Determine the [x, y] coordinate at the center of the cell enclosing the given text.  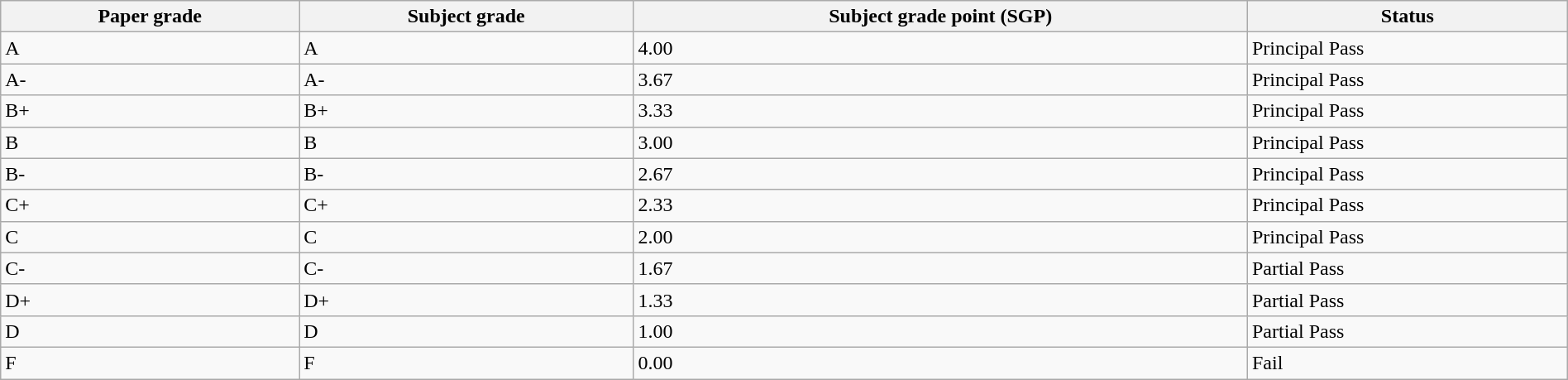
4.00 [941, 48]
2.00 [941, 237]
Paper grade [151, 17]
3.67 [941, 79]
2.67 [941, 174]
1.67 [941, 268]
3.00 [941, 142]
Status [1408, 17]
0.00 [941, 363]
2.33 [941, 205]
1.00 [941, 331]
Fail [1408, 363]
Subject grade point (SGP) [941, 17]
Subject grade [466, 17]
1.33 [941, 300]
3.33 [941, 111]
